Find where the given text appears and provide that cell's center as [x, y] coordinate. 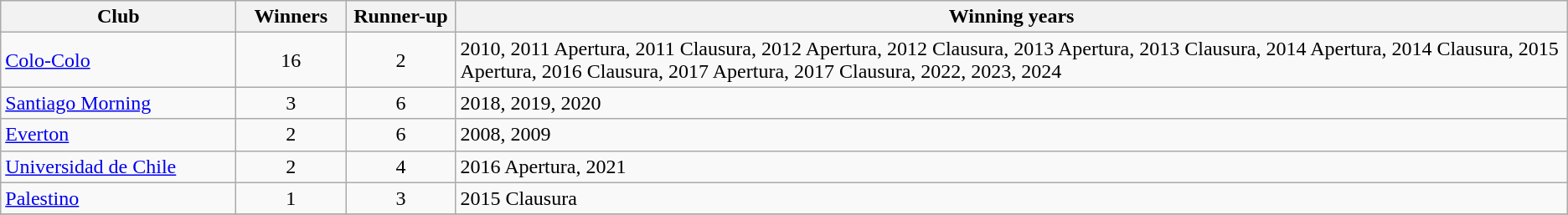
2008, 2009 [1012, 135]
16 [291, 60]
Club [119, 17]
Palestino [119, 198]
Universidad de Chile [119, 166]
Runner-up [400, 17]
1 [291, 198]
2018, 2019, 2020 [1012, 103]
2015 Clausura [1012, 198]
Everton [119, 135]
Colo-Colo [119, 60]
2016 Apertura, 2021 [1012, 166]
4 [400, 166]
Winners [291, 17]
Winning years [1012, 17]
Santiago Morning [119, 103]
